Output the [x, y] coordinate of the center of the cell containing the given text.  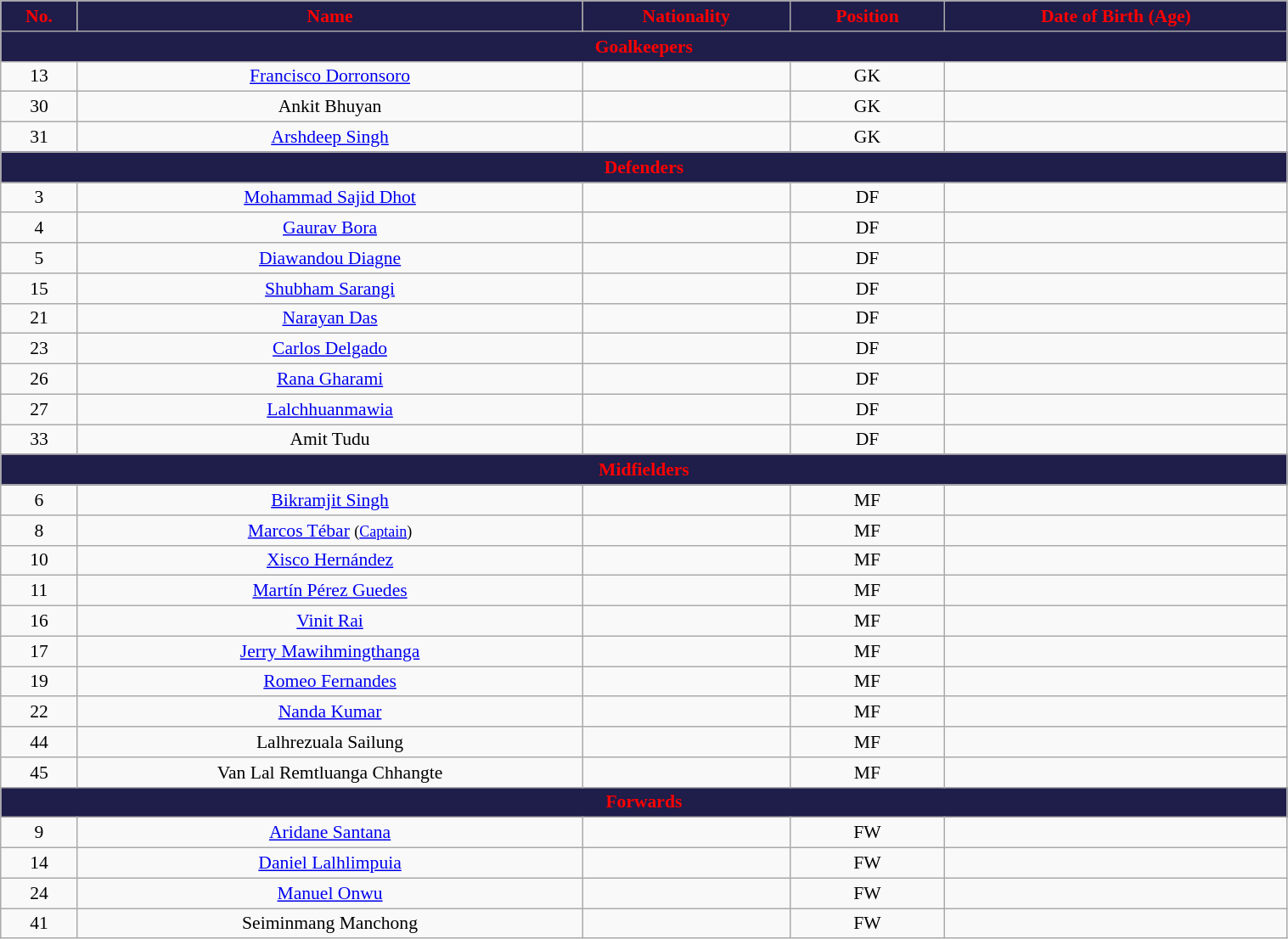
Vinit Rai [329, 621]
33 [39, 440]
Manuel Onwu [329, 893]
17 [39, 651]
No. [39, 16]
Aridane Santana [329, 833]
Mohammad Sajid Dhot [329, 198]
Goalkeepers [644, 47]
9 [39, 833]
15 [39, 289]
6 [39, 500]
19 [39, 682]
Midfielders [644, 470]
Name [329, 16]
5 [39, 258]
Martín Pérez Guedes [329, 591]
Nanda Kumar [329, 712]
Romeo Fernandes [329, 682]
Defenders [644, 167]
Narayan Das [329, 318]
23 [39, 349]
21 [39, 318]
Seiminmang Manchong [329, 924]
Position [867, 16]
Arshdeep Singh [329, 138]
14 [39, 863]
24 [39, 893]
Ankit Bhuyan [329, 107]
Van Lal Remtluanga Chhangte [329, 773]
44 [39, 742]
Diawandou Diagne [329, 258]
Date of Birth (Age) [1116, 16]
13 [39, 76]
30 [39, 107]
26 [39, 380]
Amit Tudu [329, 440]
Bikramjit Singh [329, 500]
Carlos Delgado [329, 349]
27 [39, 409]
11 [39, 591]
Nationality [686, 16]
Jerry Mawihmingthanga [329, 651]
Gaurav Bora [329, 228]
Rana Gharami [329, 380]
45 [39, 773]
41 [39, 924]
Forwards [644, 802]
Xisco Hernández [329, 560]
31 [39, 138]
Francisco Dorronsoro [329, 76]
8 [39, 531]
10 [39, 560]
Daniel Lalhlimpuia [329, 863]
4 [39, 228]
Lalhrezuala Sailung [329, 742]
16 [39, 621]
Shubham Sarangi [329, 289]
Marcos Tébar (Captain) [329, 531]
22 [39, 712]
Lalchhuanmawia [329, 409]
3 [39, 198]
